Locate the cell with the specified text and output its [X, Y] center coordinate. 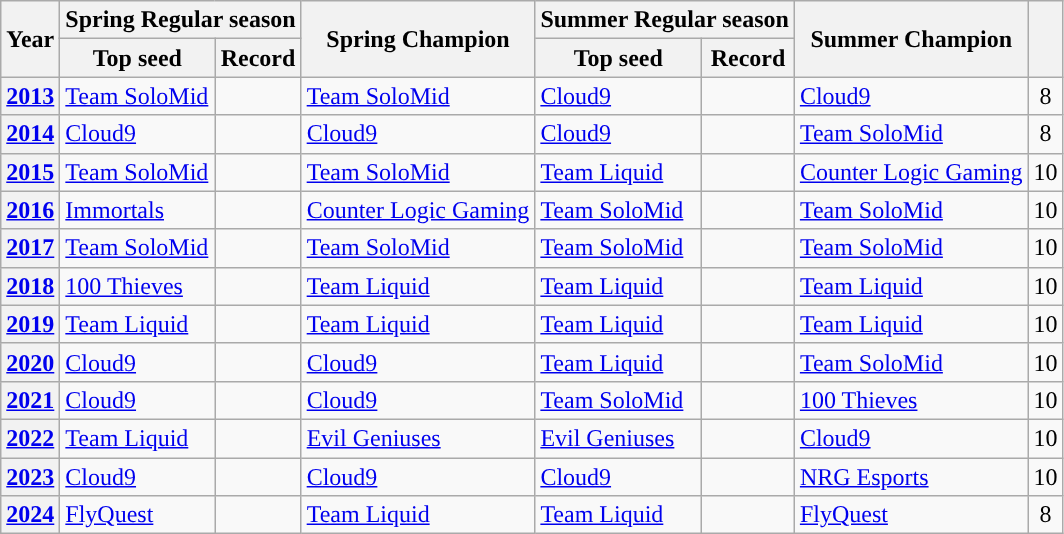
2022 [30, 438]
Summer Champion [911, 39]
2013 [30, 96]
2014 [30, 134]
Spring Champion [418, 39]
Summer Regular season [665, 20]
2015 [30, 172]
Immortals [138, 210]
NRG Esports [911, 477]
2017 [30, 248]
2024 [30, 515]
2019 [30, 324]
2023 [30, 477]
2020 [30, 362]
2021 [30, 400]
Year [30, 39]
Spring Regular season [180, 20]
2016 [30, 210]
2018 [30, 286]
